Pinpoint the cell where the given text exists, returning its (x, y) midpoint coordinate. 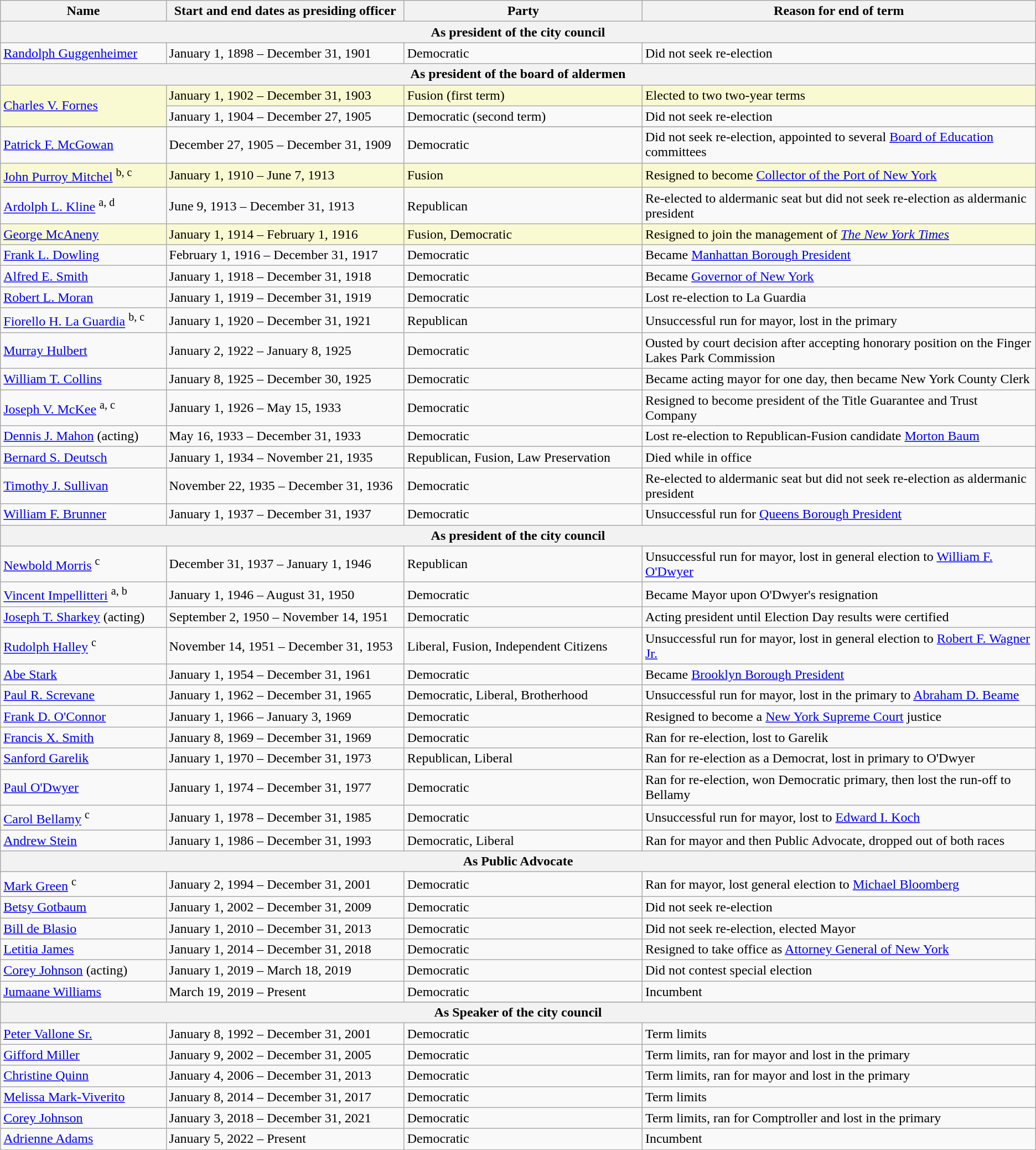
Resigned to become a New York Supreme Court justice (839, 716)
January 1, 1946 – August 31, 1950 (285, 595)
Frank D. O'Connor (83, 716)
January 1, 1974 – December 31, 1977 (285, 787)
Did not seek re-election, appointed to several Board of Education committees (839, 145)
January 8, 2014 – December 31, 2017 (285, 1097)
Frank L. Dowling (83, 255)
January 1, 2002 – December 31, 2009 (285, 907)
January 2, 1994 – December 31, 2001 (285, 885)
Vincent Impellitteri a, b (83, 595)
Resigned to become Collector of the Port of New York (839, 175)
Ousted by court decision after accepting honorary position on the Finger Lakes Park Commission (839, 351)
Unsuccessful run for Queens Borough President (839, 514)
January 1, 1920 – December 31, 1921 (285, 320)
January 1, 1970 – December 31, 1973 (285, 759)
Letitia James (83, 950)
Joseph V. McKee a, c (83, 408)
Rudolph Halley c (83, 646)
As Public Advocate (518, 862)
Lost re-election to Republican-Fusion candidate Morton Baum (839, 436)
January 1, 1962 – December 31, 1965 (285, 695)
January 1, 1898 – December 31, 1901 (285, 53)
Fusion, Democratic (523, 234)
Did not seek re-election, elected Mayor (839, 929)
Timothy J. Sullivan (83, 486)
Unsuccessful run for mayor, lost in general election to William F. O'Dwyer (839, 564)
January 8, 1992 – December 31, 2001 (285, 1034)
January 1, 1904 – December 27, 1905 (285, 116)
November 14, 1951 – December 31, 1953 (285, 646)
Fusion (first term) (523, 95)
Ran for re-election as a Democrat, lost in primary to O'Dwyer (839, 759)
Start and end dates as presiding officer (285, 11)
March 19, 2019 – Present (285, 992)
January 1, 1910 – June 7, 1913 (285, 175)
Party (523, 11)
January 8, 1969 – December 31, 1969 (285, 738)
Adrienne Adams (83, 1139)
Resigned to take office as Attorney General of New York (839, 950)
Alfred E. Smith (83, 276)
Robert L. Moran (83, 297)
January 1, 2019 – March 18, 2019 (285, 971)
Fusion (523, 175)
Became Mayor upon O'Dwyer's resignation (839, 595)
Paul O'Dwyer (83, 787)
Christine Quinn (83, 1076)
As president of the board of aldermen (518, 74)
January 1, 1966 – January 3, 1969 (285, 716)
Andrew Stein (83, 840)
September 2, 1950 – November 14, 1951 (285, 617)
Fiorello H. La Guardia b, c (83, 320)
Melissa Mark-Viverito (83, 1097)
As Speaker of the city council (518, 1013)
Died while in office (839, 457)
January 8, 1925 – December 30, 1925 (285, 379)
Unsuccessful run for mayor, lost in the primary to Abraham D. Beame (839, 695)
Term limits, ran for Comptroller and lost in the primary (839, 1118)
Betsy Gotbaum (83, 907)
Newbold Morris c (83, 564)
January 1, 1978 – December 31, 1985 (285, 817)
Corey Johnson (83, 1118)
January 1, 1937 – December 31, 1937 (285, 514)
Peter Vallone Sr. (83, 1034)
Resigned to join the management of The New York Times (839, 234)
January 2, 1922 – January 8, 1925 (285, 351)
Unsuccessful run for mayor, lost to Edward I. Koch (839, 817)
Reason for end of term (839, 11)
May 16, 1933 – December 31, 1933 (285, 436)
January 1, 1954 – December 31, 1961 (285, 674)
June 9, 1913 – December 31, 1913 (285, 206)
Mark Green c (83, 885)
Acting president until Election Day results were certified (839, 617)
Bernard S. Deutsch (83, 457)
Ran for re-election, lost to Garelik (839, 738)
January 1, 1914 – February 1, 1916 (285, 234)
Gifford Miller (83, 1055)
Dennis J. Mahon (acting) (83, 436)
Ran for mayor, lost general election to Michael Bloomberg (839, 885)
Lost re-election to La Guardia (839, 297)
Unsuccessful run for mayor, lost in the primary (839, 320)
January 1, 1902 – December 31, 1903 (285, 95)
Republican, Liberal (523, 759)
William T. Collins (83, 379)
Republican, Fusion, Law Preservation (523, 457)
Resigned to become president of the Title Guarantee and Trust Company (839, 408)
Patrick F. McGowan (83, 145)
Became Manhattan Borough President (839, 255)
January 1, 1934 – November 21, 1935 (285, 457)
February 1, 1916 – December 31, 1917 (285, 255)
Paul R. Screvane (83, 695)
Democratic, Liberal (523, 840)
Francis X. Smith (83, 738)
Democratic, Liberal, Brotherhood (523, 695)
Became Brooklyn Borough President (839, 674)
January 1, 2014 – December 31, 2018 (285, 950)
January 1, 1919 – December 31, 1919 (285, 297)
January 3, 2018 – December 31, 2021 (285, 1118)
Murray Hulbert (83, 351)
Bill de Blasio (83, 929)
Randolph Guggenheimer (83, 53)
Name (83, 11)
Democratic (second term) (523, 116)
Corey Johnson (acting) (83, 971)
Became acting mayor for one day, then became New York County Clerk (839, 379)
January 9, 2002 – December 31, 2005 (285, 1055)
January 1, 1926 – May 15, 1933 (285, 408)
Unsuccessful run for mayor, lost in general election to Robert F. Wagner Jr. (839, 646)
January 4, 2006 – December 31, 2013 (285, 1076)
January 1, 2010 – December 31, 2013 (285, 929)
Liberal, Fusion, Independent Citizens (523, 646)
December 27, 1905 – December 31, 1909 (285, 145)
John Purroy Mitchel b, c (83, 175)
Charles V. Fornes (83, 106)
Sanford Garelik (83, 759)
Ardolph L. Kline a, d (83, 206)
Carol Bellamy c (83, 817)
Became Governor of New York (839, 276)
January 1, 1918 – December 31, 1918 (285, 276)
December 31, 1937 – January 1, 1946 (285, 564)
January 1, 1986 – December 31, 1993 (285, 840)
Ran for mayor and then Public Advocate, dropped out of both races (839, 840)
January 5, 2022 – Present (285, 1139)
William F. Brunner (83, 514)
Abe Stark (83, 674)
Did not contest special election (839, 971)
Joseph T. Sharkey (acting) (83, 617)
Elected to two two-year terms (839, 95)
November 22, 1935 – December 31, 1936 (285, 486)
George McAneny (83, 234)
Jumaane Williams (83, 992)
Ran for re-election, won Democratic primary, then lost the run-off to Bellamy (839, 787)
